Pinpoint the cell where the given text exists, returning its [x, y] midpoint coordinate. 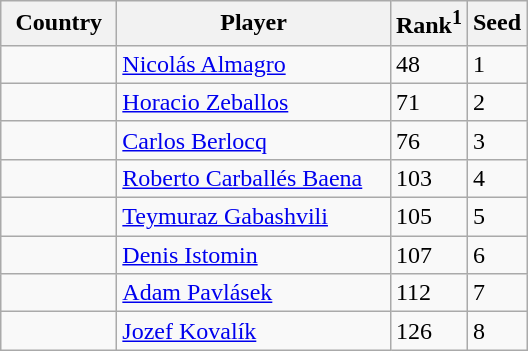
Roberto Carballés Baena [254, 178]
Seed [496, 24]
76 [428, 140]
Country [59, 24]
105 [428, 217]
Denis Istomin [254, 255]
Adam Pavlásek [254, 293]
1 [496, 64]
Horacio Zeballos [254, 102]
103 [428, 178]
8 [496, 331]
Player [254, 24]
7 [496, 293]
Rank1 [428, 24]
Jozef Kovalík [254, 331]
Nicolás Almagro [254, 64]
107 [428, 255]
2 [496, 102]
4 [496, 178]
48 [428, 64]
Teymuraz Gabashvili [254, 217]
Carlos Berlocq [254, 140]
5 [496, 217]
126 [428, 331]
112 [428, 293]
3 [496, 140]
6 [496, 255]
71 [428, 102]
